Extract the (X, Y) coordinate from the center of the cell holding the provided text.  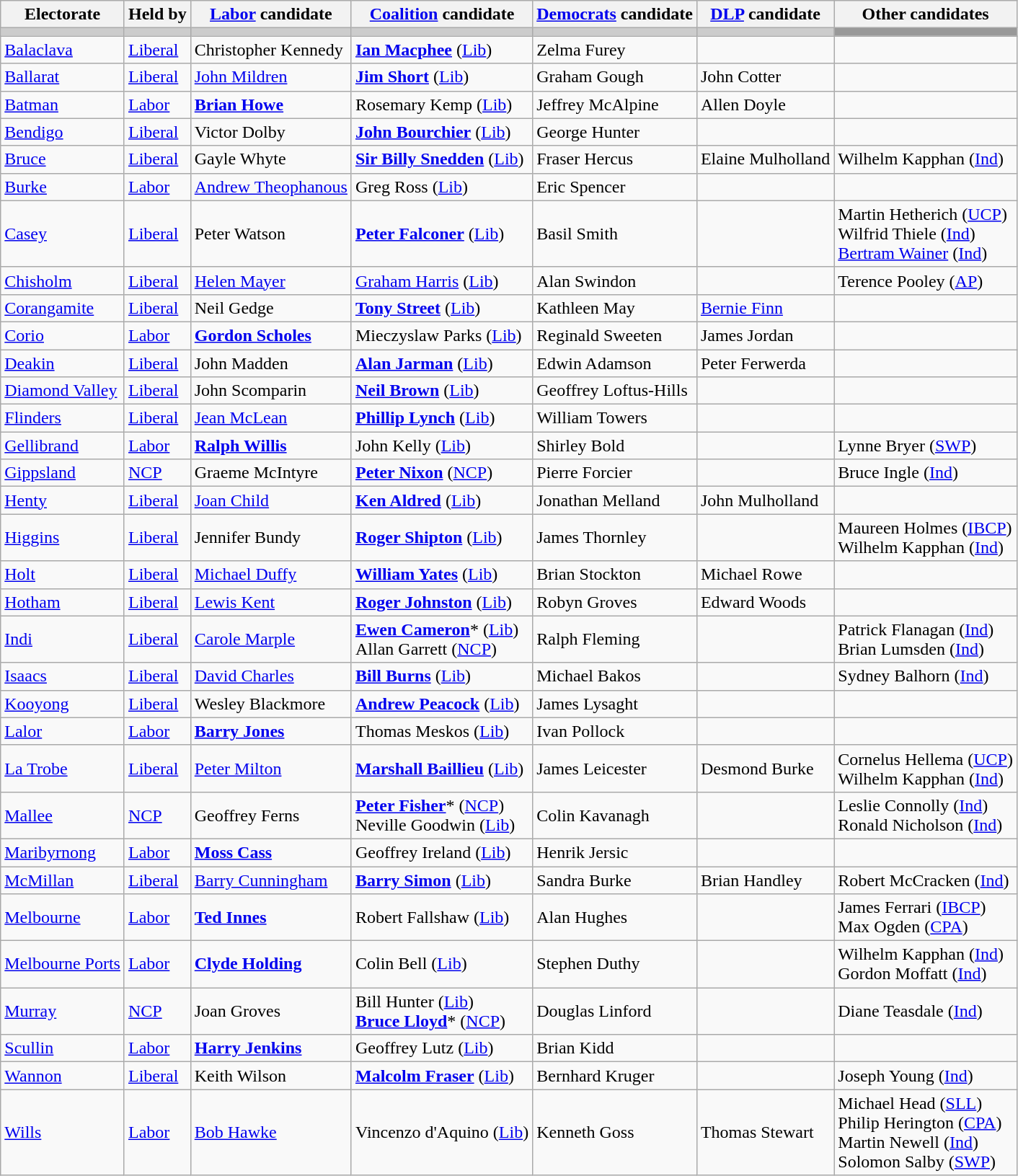
Shirley Bold (615, 446)
Barry Jones (271, 731)
Ivan Pollock (615, 731)
Desmond Burke (765, 769)
Kenneth Goss (615, 1132)
Peter Milton (271, 769)
Neil Gedge (271, 308)
John Bourchier (Lib) (441, 132)
Allen Doyle (765, 105)
Brian Stockton (615, 575)
Peter Watson (271, 234)
Thomas Stewart (765, 1132)
Edward Woods (765, 602)
Mallee (63, 815)
Barry Cunningham (271, 880)
Colin Bell (Lib) (441, 965)
Barry Simon (Lib) (441, 880)
Coalition candidate (441, 14)
Roger Shipton (Lib) (441, 538)
Henrik Jersic (615, 852)
Wesley Blackmore (271, 704)
Sydney Balhorn (Ind) (926, 676)
Bernie Finn (765, 308)
Wilhelm Kapphan (Ind) (926, 159)
Murray (63, 1011)
Bob Hawke (271, 1132)
Lalor (63, 731)
Held by (157, 14)
Wannon (63, 1076)
Andrew Theophanous (271, 187)
Kathleen May (615, 308)
Robert Fallshaw (Lib) (441, 917)
Holt (63, 575)
John Mulholland (765, 500)
Diane Teasdale (Ind) (926, 1011)
Edwin Adamson (615, 363)
Christopher Kennedy (271, 50)
William Yates (Lib) (441, 575)
McMillan (63, 880)
Burke (63, 187)
Lewis Kent (271, 602)
Maribyrnong (63, 852)
Geoffrey Loftus-Hills (615, 391)
Leslie Connolly (Ind)Ronald Nicholson (Ind) (926, 815)
Michael Bakos (615, 676)
Alan Swindon (615, 280)
Diamond Valley (63, 391)
Hotham (63, 602)
Zelma Furey (615, 50)
John Kelly (Lib) (441, 446)
Ballarat (63, 77)
Graham Gough (615, 77)
Flinders (63, 418)
David Charles (271, 676)
Bendigo (63, 132)
Lynne Bryer (SWP) (926, 446)
Neil Brown (Lib) (441, 391)
La Trobe (63, 769)
Democrats candidate (615, 14)
Alan Hughes (615, 917)
Melbourne Ports (63, 965)
Robert McCracken (Ind) (926, 880)
Other candidates (926, 14)
Andrew Peacock (Lib) (441, 704)
Higgins (63, 538)
Sandra Burke (615, 880)
Gordon Scholes (271, 335)
Phillip Lynch (Lib) (441, 418)
Peter Fisher* (NCP)Neville Goodwin (Lib) (441, 815)
Victor Dolby (271, 132)
Bill Hunter (Lib)Bruce Lloyd* (NCP) (441, 1011)
Peter Falconer (Lib) (441, 234)
Colin Kavanagh (615, 815)
Michael Duffy (271, 575)
Vincenzo d'Aquino (Lib) (441, 1132)
Melbourne (63, 917)
Geoffrey Ferns (271, 815)
Michael Head (SLL)Philip Herington (CPA)Martin Newell (Ind)Solomon Salby (SWP) (926, 1132)
Joan Groves (271, 1011)
Bruce (63, 159)
Labor candidate (271, 14)
Joseph Young (Ind) (926, 1076)
Ian Macphee (Lib) (441, 50)
Graeme McIntyre (271, 473)
Electorate (63, 14)
Pierre Forcier (615, 473)
Martin Hetherich (UCP)Wilfrid Thiele (Ind)Bertram Wainer (Ind) (926, 234)
Tony Street (Lib) (441, 308)
Greg Ross (Lib) (441, 187)
Casey (63, 234)
Douglas Linford (615, 1011)
Ted Innes (271, 917)
John Madden (271, 363)
Roger Johnston (Lib) (441, 602)
Batman (63, 105)
Jonathan Melland (615, 500)
Gayle Whyte (271, 159)
Balaclava (63, 50)
Mieczyslaw Parks (Lib) (441, 335)
Marshall Baillieu (Lib) (441, 769)
Jim Short (Lib) (441, 77)
Keith Wilson (271, 1076)
Indi (63, 639)
James Thornley (615, 538)
Ralph Fleming (615, 639)
James Lysaght (615, 704)
Terence Pooley (AP) (926, 280)
John Scomparin (271, 391)
Malcolm Fraser (Lib) (441, 1076)
Elaine Mulholland (765, 159)
Wills (63, 1132)
Wilhelm Kapphan (Ind)Gordon Moffatt (Ind) (926, 965)
Corangamite (63, 308)
George Hunter (615, 132)
Michael Rowe (765, 575)
Cornelus Hellema (UCP)Wilhelm Kapphan (Ind) (926, 769)
Isaacs (63, 676)
Alan Jarman (Lib) (441, 363)
Brian Kidd (615, 1048)
Robyn Groves (615, 602)
Brian Howe (271, 105)
Rosemary Kemp (Lib) (441, 105)
Ewen Cameron* (Lib)Allan Garrett (NCP) (441, 639)
Jeffrey McAlpine (615, 105)
DLP candidate (765, 14)
Helen Mayer (271, 280)
Stephen Duthy (615, 965)
Carole Marple (271, 639)
Graham Harris (Lib) (441, 280)
Kooyong (63, 704)
Fraser Hercus (615, 159)
Harry Jenkins (271, 1048)
Peter Ferwerda (765, 363)
James Jordan (765, 335)
Geoffrey Ireland (Lib) (441, 852)
Basil Smith (615, 234)
James Leicester (615, 769)
Bill Burns (Lib) (441, 676)
Sir Billy Snedden (Lib) (441, 159)
Gellibrand (63, 446)
James Ferrari (IBCP)Max Ogden (CPA) (926, 917)
Corio (63, 335)
Clyde Holding (271, 965)
Bernhard Kruger (615, 1076)
Jean McLean (271, 418)
Brian Handley (765, 880)
Maureen Holmes (IBCP)Wilhelm Kapphan (Ind) (926, 538)
Chisholm (63, 280)
Gippsland (63, 473)
Patrick Flanagan (Ind)Brian Lumsden (Ind) (926, 639)
Scullin (63, 1048)
Geoffrey Lutz (Lib) (441, 1048)
Joan Child (271, 500)
William Towers (615, 418)
Thomas Meskos (Lib) (441, 731)
Ralph Willis (271, 446)
Bruce Ingle (Ind) (926, 473)
Eric Spencer (615, 187)
Jennifer Bundy (271, 538)
Henty (63, 500)
John Mildren (271, 77)
John Cotter (765, 77)
Moss Cass (271, 852)
Deakin (63, 363)
Reginald Sweeten (615, 335)
Ken Aldred (Lib) (441, 500)
Peter Nixon (NCP) (441, 473)
